Provide the (x, y) coordinate of the cell's center where the given text is located.  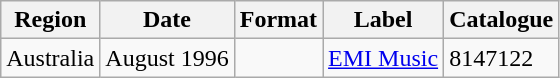
Format (278, 20)
Catalogue (502, 20)
8147122 (502, 58)
Australia (50, 58)
EMI Music (384, 58)
Region (50, 20)
Date (167, 20)
Label (384, 20)
August 1996 (167, 58)
